Pinpoint the cell where the given text exists, returning its [x, y] midpoint coordinate. 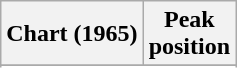
Peak position [189, 34]
Chart (1965) [72, 34]
